Output the (X, Y) coordinate of the center of the cell containing the given text.  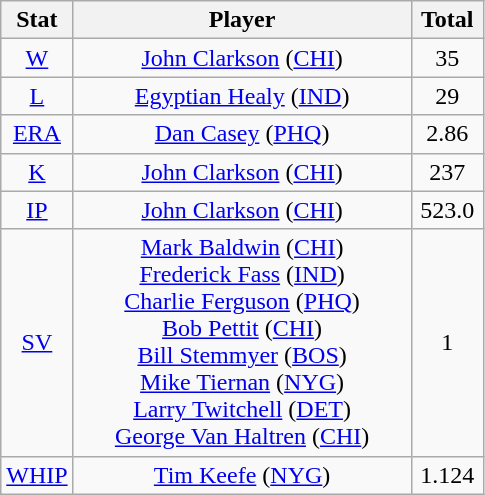
237 (447, 172)
Tim Keefe (NYG) (242, 475)
SV (37, 342)
Total (447, 20)
K (37, 172)
Player (242, 20)
1.124 (447, 475)
35 (447, 58)
1 (447, 342)
523.0 (447, 210)
29 (447, 96)
Dan Casey (PHQ) (242, 134)
Egyptian Healy (IND) (242, 96)
W (37, 58)
ERA (37, 134)
WHIP (37, 475)
2.86 (447, 134)
L (37, 96)
Stat (37, 20)
IP (37, 210)
